Determine the (X, Y) coordinate at the center of the cell enclosing the given text.  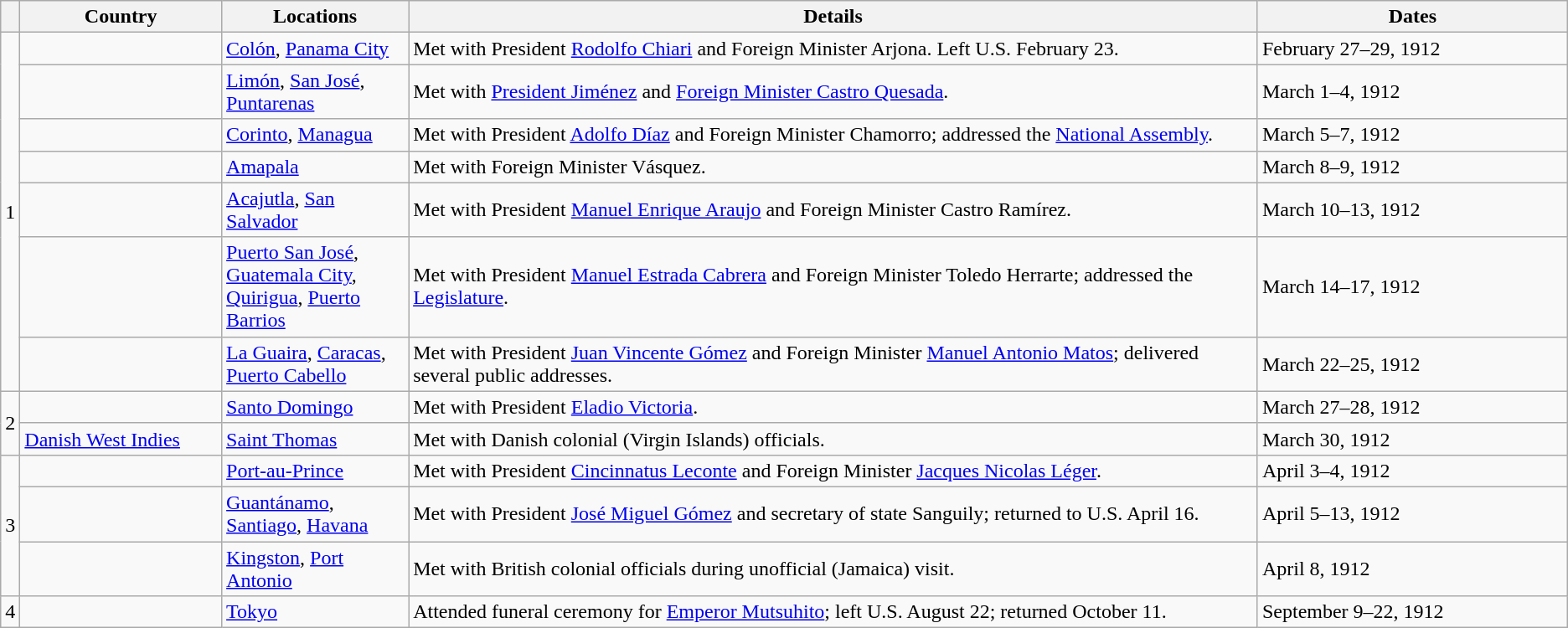
Country (121, 17)
April 5–13, 1912 (1412, 514)
April 3–4, 1912 (1412, 471)
Met with President Juan Vincente Gómez and Foreign Minister Manuel Antonio Matos; delivered several public addresses. (833, 363)
Corinto, Managua (315, 135)
Met with Foreign Minister Vásquez. (833, 167)
Guantánamo, Santiago, Havana (315, 514)
2 (10, 423)
February 27–29, 1912 (1412, 49)
Saint Thomas (315, 439)
March 30, 1912 (1412, 439)
Attended funeral ceremony for Emperor Mutsuhito; left U.S. August 22; returned October 11. (833, 612)
March 22–25, 1912 (1412, 363)
Dates (1412, 17)
Santo Domingo (315, 407)
Met with President Adolfo Díaz and Foreign Minister Chamorro; addressed the National Assembly. (833, 135)
Amapala (315, 167)
Details (833, 17)
March 14–17, 1912 (1412, 286)
La Guaira, Caracas, Puerto Cabello (315, 363)
Met with Danish colonial (Virgin Islands) officials. (833, 439)
Met with President Eladio Victoria. (833, 407)
March 1–4, 1912 (1412, 92)
Port-au-Prince (315, 471)
Met with British colonial officials during unofficial (Jamaica) visit. (833, 568)
Puerto San José, Guatemala City, Quirigua, Puerto Barrios (315, 286)
Met with President Manuel Estrada Cabrera and Foreign Minister Toledo Herrarte; addressed the Legislature. (833, 286)
Met with President Rodolfo Chiari and Foreign Minister Arjona. Left U.S. February 23. (833, 49)
Met with President Jiménez and Foreign Minister Castro Quesada. (833, 92)
Danish West Indies (121, 439)
Met with President Manuel Enrique Araujo and Foreign Minister Castro Ramírez. (833, 209)
September 9–22, 1912 (1412, 612)
March 5–7, 1912 (1412, 135)
Acajutla, San Salvador (315, 209)
1 (10, 212)
March 27–28, 1912 (1412, 407)
April 8, 1912 (1412, 568)
Limón, San José, Puntarenas (315, 92)
March 8–9, 1912 (1412, 167)
Met with President José Miguel Gómez and secretary of state Sanguily; returned to U.S. April 16. (833, 514)
Locations (315, 17)
4 (10, 612)
3 (10, 525)
Tokyo (315, 612)
Kingston, Port Antonio (315, 568)
Colón, Panama City (315, 49)
Met with President Cincinnatus Leconte and Foreign Minister Jacques Nicolas Léger. (833, 471)
March 10–13, 1912 (1412, 209)
